Provide the [x, y] coordinate of the cell's center where the given text is located.  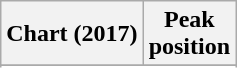
Peakposition [189, 34]
Chart (2017) [72, 34]
